Scan for the cell matching the given text and deliver its [X, Y] coordinate at center. 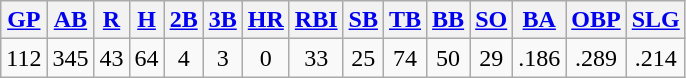
.289 [596, 58]
29 [492, 58]
25 [363, 58]
0 [266, 58]
112 [24, 58]
OBP [596, 20]
SO [492, 20]
BA [540, 20]
.186 [540, 58]
HR [266, 20]
BB [448, 20]
TB [404, 20]
74 [404, 58]
.214 [656, 58]
50 [448, 58]
AB [70, 20]
R [112, 20]
GP [24, 20]
3B [222, 20]
33 [316, 58]
64 [146, 58]
SB [363, 20]
345 [70, 58]
2B [184, 20]
RBI [316, 20]
43 [112, 58]
4 [184, 58]
SLG [656, 20]
3 [222, 58]
H [146, 20]
